Provide the [x, y] coordinate of the cell's center where the given text is located.  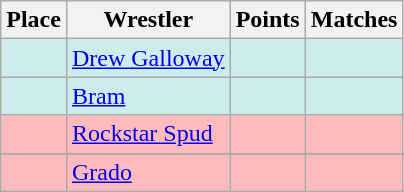
Rockstar Spud [148, 134]
Drew Galloway [148, 58]
Points [268, 20]
Grado [148, 172]
Matches [354, 20]
Bram [148, 96]
Wrestler [148, 20]
Place [34, 20]
